Output the (X, Y) coordinate of the center of the cell containing the given text.  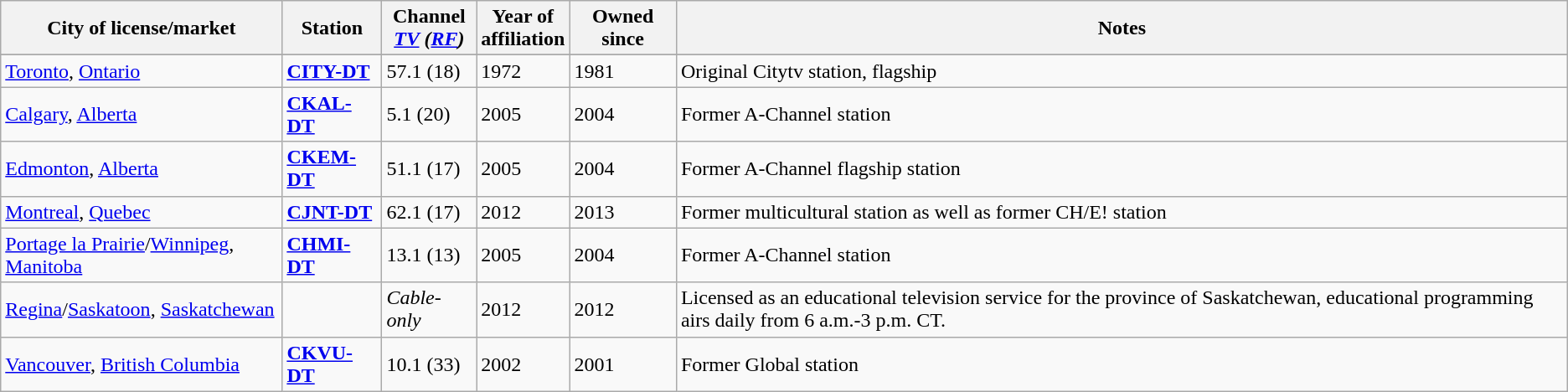
Edmonton, Alberta (142, 169)
2013 (623, 212)
Original Citytv station, flagship (1122, 71)
1972 (523, 71)
62.1 (17) (429, 212)
CKVU-DT (332, 364)
13.1 (13) (429, 255)
10.1 (33) (429, 364)
CKEM-DT (332, 169)
2001 (623, 364)
CKAL-DT (332, 114)
Former A-Channel flagship station (1122, 169)
Owned since (623, 28)
City of license/market (142, 28)
CHMI-DT (332, 255)
Vancouver, British Columbia (142, 364)
Year ofaffiliation (523, 28)
CITY-DT (332, 71)
Licensed as an educational television service for the province of Saskatchewan, educational programming airs daily from 6 a.m.-3 p.m. CT. (1122, 310)
2002 (523, 364)
Montreal, Quebec (142, 212)
Station (332, 28)
Former multicultural station as well as former CH/E! station (1122, 212)
Portage la Prairie/Winnipeg, Manitoba (142, 255)
51.1 (17) (429, 169)
Calgary, Alberta (142, 114)
CJNT-DT (332, 212)
Cable-only (429, 310)
Toronto, Ontario (142, 71)
5.1 (20) (429, 114)
Regina/Saskatoon, Saskatchewan (142, 310)
Notes (1122, 28)
1981 (623, 71)
Channel TV (RF) (429, 28)
Former Global station (1122, 364)
57.1 (18) (429, 71)
